Determine the [X, Y] coordinate at the center of the cell enclosing the given text.  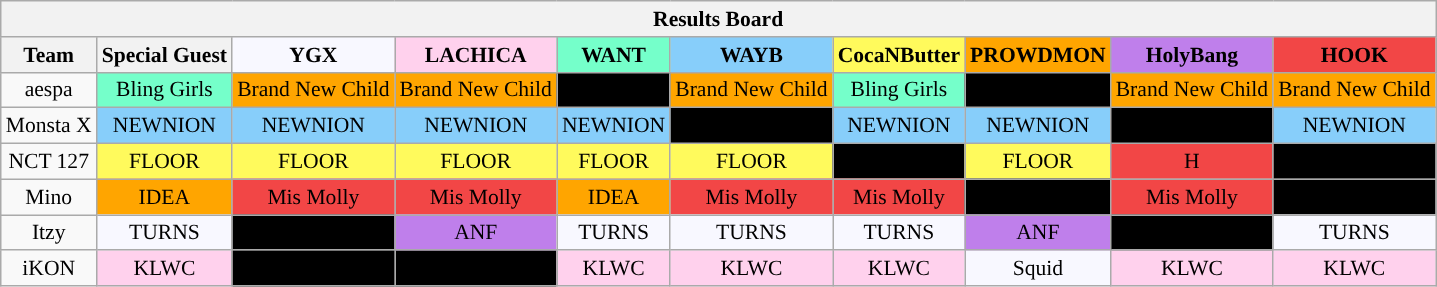
H [1192, 162]
Squid [1038, 269]
Mino [49, 197]
HolyBang [1192, 55]
Results Board [718, 19]
YGX [313, 55]
CocaNButter [899, 55]
WAYB [751, 55]
iKON [49, 269]
aespa [49, 90]
Itzy [49, 233]
Team [49, 55]
HOOK [1354, 55]
PROWDMON [1038, 55]
LACHICA [476, 55]
WANT [614, 55]
NCT 127 [49, 162]
Monsta X [49, 126]
Special Guest [164, 55]
